Return (X, Y) of the center of cell containing provided text 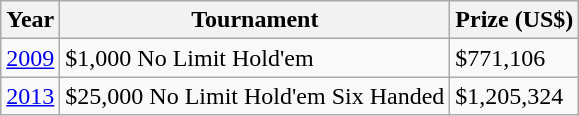
2009 (30, 58)
Tournament (255, 20)
Prize (US$) (514, 20)
2013 (30, 96)
$771,106 (514, 58)
$25,000 No Limit Hold'em Six Handed (255, 96)
$1,000 No Limit Hold'em (255, 58)
Year (30, 20)
$1,205,324 (514, 96)
